Return the [X, Y] coordinate for the center point of the cell that contains the specified text.  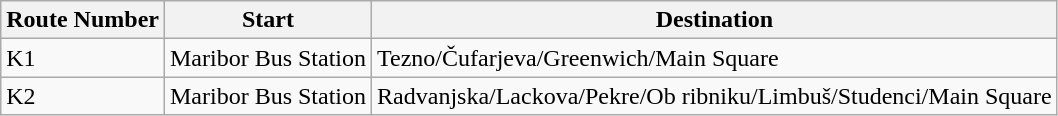
Radvanjska/Lackova/Pekre/Ob ribniku/Limbuš/Studenci/Main Square [715, 96]
Start [268, 20]
Route Number [83, 20]
Tezno/Čufarjeva/Greenwich/Main Square [715, 58]
K1 [83, 58]
Destination [715, 20]
K2 [83, 96]
